Extract the (x, y) coordinate from the center of the cell holding the provided text.  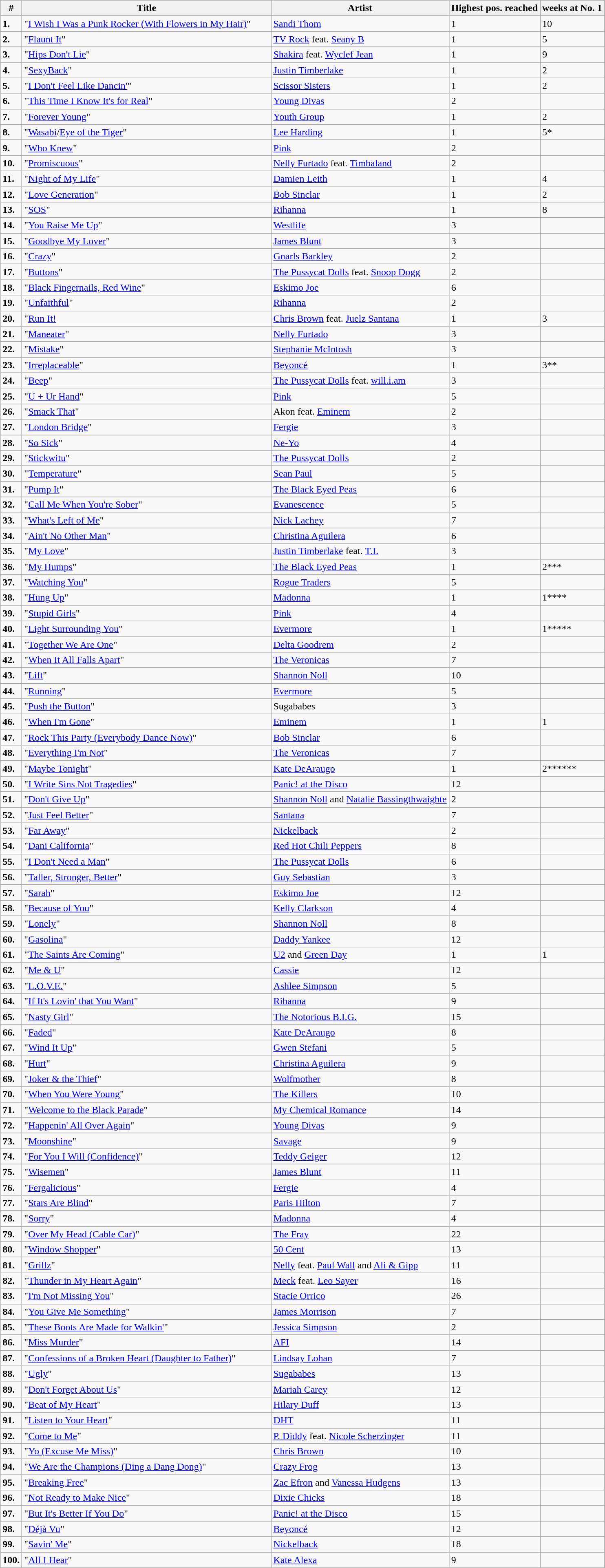
"Happenin' All Over Again" (147, 1125)
"Thunder in My Heart Again" (147, 1281)
"Miss Murder" (147, 1343)
Kate Alexa (360, 1560)
46. (11, 722)
"U + Ur Hand" (147, 396)
"I'm Not Missing You" (147, 1296)
"Because of You" (147, 908)
78. (11, 1219)
27. (11, 427)
7. (11, 117)
10. (11, 163)
"SOS" (147, 210)
52. (11, 815)
Kelly Clarkson (360, 908)
13. (11, 210)
AFI (360, 1343)
65. (11, 1017)
"Promiscuous" (147, 163)
"Smack That" (147, 411)
31. (11, 489)
"Yo (Excuse Me Miss)" (147, 1451)
25. (11, 396)
Title (147, 8)
84. (11, 1312)
18. (11, 287)
"This Time I Know It's for Real" (147, 101)
90. (11, 1405)
"Don't Forget About Us" (147, 1389)
"Breaking Free" (147, 1482)
Nelly feat. Paul Wall and Ali & Gipp (360, 1265)
"Who Knew" (147, 148)
50 Cent (360, 1250)
"Push the Button" (147, 707)
66. (11, 1032)
51. (11, 799)
Meck feat. Leo Sayer (360, 1281)
Akon feat. Eminem (360, 411)
81. (11, 1265)
68. (11, 1063)
87. (11, 1358)
"Welcome to the Black Parade" (147, 1110)
"I Don't Feel Like Dancin'" (147, 86)
"London Bridge" (147, 427)
22. (11, 349)
"SexyBack" (147, 70)
"Not Ready to Make Nice" (147, 1498)
50. (11, 784)
Jessica Simpson (360, 1327)
"Beat of My Heart" (147, 1405)
45. (11, 707)
"Come to Me" (147, 1435)
"For You I Will (Confidence)" (147, 1156)
"Savin' Me" (147, 1544)
Chris Brown (360, 1451)
1. (11, 24)
"Flaunt It" (147, 39)
"Pump It" (147, 489)
69. (11, 1079)
91. (11, 1420)
"Grillz" (147, 1265)
"Faded" (147, 1032)
20. (11, 318)
"Buttons" (147, 272)
Damien Leith (360, 179)
"Unfaithful" (147, 303)
Lindsay Lohan (360, 1358)
57. (11, 892)
"Hung Up" (147, 598)
1***** (572, 629)
55. (11, 861)
Rogue Traders (360, 582)
14. (11, 225)
62. (11, 970)
26 (494, 1296)
"Crazy" (147, 256)
Savage (360, 1141)
Stacie Orrico (360, 1296)
92. (11, 1435)
"Run It! (147, 318)
Justin Timberlake (360, 70)
Sean Paul (360, 474)
40. (11, 629)
Gnarls Barkley (360, 256)
Ne-Yo (360, 442)
17. (11, 272)
"Stickwitu" (147, 458)
Youth Group (360, 117)
"Everything I'm Not" (147, 753)
Wolfmother (360, 1079)
"Mistake" (147, 349)
85. (11, 1327)
"Fergalicious" (147, 1188)
The Pussycat Dolls feat. will.i.am (360, 380)
Daddy Yankee (360, 939)
Red Hot Chili Peppers (360, 846)
Guy Sebastian (360, 877)
Delta Goodrem (360, 644)
72. (11, 1125)
"Ugly" (147, 1374)
"Stars Are Blind" (147, 1203)
"When You Were Young" (147, 1094)
"All I Hear" (147, 1560)
"You Give Me Something" (147, 1312)
3. (11, 55)
James Morrison (360, 1312)
61. (11, 955)
53. (11, 830)
"Call Me When You're Sober" (147, 505)
"Just Feel Better" (147, 815)
"Far Away" (147, 830)
35. (11, 551)
Chris Brown feat. Juelz Santana (360, 318)
Ashlee Simpson (360, 986)
32. (11, 505)
26. (11, 411)
"I Write Sins Not Tragedies" (147, 784)
71. (11, 1110)
"Beep" (147, 380)
82. (11, 1281)
"When I'm Gone" (147, 722)
Santana (360, 815)
64. (11, 1001)
100. (11, 1560)
Gwen Stefani (360, 1048)
TV Rock feat. Seany B (360, 39)
"Hips Don't Lie" (147, 55)
"So Sick" (147, 442)
8. (11, 132)
"What's Left of Me" (147, 520)
23. (11, 365)
"Running" (147, 691)
12. (11, 194)
70. (11, 1094)
99. (11, 1544)
"We Are the Champions (Ding a Dang Dong)" (147, 1467)
2****** (572, 769)
My Chemical Romance (360, 1110)
Shannon Noll and Natalie Bassingthwaighte (360, 799)
"Joker & the Thief" (147, 1079)
"Taller, Stronger, Better" (147, 877)
77. (11, 1203)
56. (11, 877)
"Wind It Up" (147, 1048)
Evanescence (360, 505)
"Wasabi/Eye of the Tiger" (147, 132)
"I Don't Need a Man" (147, 861)
44. (11, 691)
48. (11, 753)
49. (11, 769)
"Lift" (147, 675)
11. (11, 179)
The Fray (360, 1234)
43. (11, 675)
Zac Efron and Vanessa Hudgens (360, 1482)
5. (11, 86)
1**** (572, 598)
63. (11, 986)
"Confessions of a Broken Heart (Daughter to Father)" (147, 1358)
"Hurt" (147, 1063)
Nelly Furtado feat. Timbaland (360, 163)
30. (11, 474)
The Pussycat Dolls feat. Snoop Dogg (360, 272)
Paris Hilton (360, 1203)
4. (11, 70)
37. (11, 582)
76. (11, 1188)
"Nasty Girl" (147, 1017)
5* (572, 132)
# (11, 8)
"Sarah" (147, 892)
33. (11, 520)
Westlife (360, 225)
Hilary Duff (360, 1405)
16 (494, 1281)
80. (11, 1250)
"Rock This Party (Everybody Dance Now)" (147, 738)
Crazy Frog (360, 1467)
Eminem (360, 722)
Nelly Furtado (360, 334)
"The Saints Are Coming" (147, 955)
22 (494, 1234)
Highest pos. reached (494, 8)
24. (11, 380)
"Temperature" (147, 474)
"Irreplaceable" (147, 365)
"You Raise Me Up" (147, 225)
73. (11, 1141)
"My Humps" (147, 567)
59. (11, 923)
Justin Timberlake feat. T.I. (360, 551)
"Stupid Girls" (147, 613)
21. (11, 334)
Stephanie McIntosh (360, 349)
"Light Surrounding You" (147, 629)
88. (11, 1374)
"If It's Lovin' that You Want" (147, 1001)
The Notorious B.I.G. (360, 1017)
95. (11, 1482)
weeks at No. 1 (572, 8)
U2 and Green Day (360, 955)
"Gasolina" (147, 939)
"Love Generation" (147, 194)
96. (11, 1498)
Shakira feat. Wyclef Jean (360, 55)
Dixie Chicks (360, 1498)
2*** (572, 567)
28. (11, 442)
86. (11, 1343)
Teddy Geiger (360, 1156)
2. (11, 39)
Lee Harding (360, 132)
54. (11, 846)
9. (11, 148)
97. (11, 1513)
"Watching You" (147, 582)
Artist (360, 8)
34. (11, 536)
"Listen to Your Heart" (147, 1420)
Sandi Thom (360, 24)
"Lonely" (147, 923)
"Me & U" (147, 970)
Cassie (360, 970)
94. (11, 1467)
"Window Shopper" (147, 1250)
Nick Lachey (360, 520)
3** (572, 365)
6. (11, 101)
38. (11, 598)
DHT (360, 1420)
"Maybe Tonight" (147, 769)
"Black Fingernails, Red Wine" (147, 287)
79. (11, 1234)
"Don't Give Up" (147, 799)
36. (11, 567)
"Ain't No Other Man" (147, 536)
"Night of My Life" (147, 179)
47. (11, 738)
"Déjà Vu" (147, 1529)
"I Wish I Was a Punk Rocker (With Flowers in My Hair)" (147, 24)
"Forever Young" (147, 117)
42. (11, 660)
58. (11, 908)
67. (11, 1048)
"Moonshine" (147, 1141)
The Killers (360, 1094)
"Maneater" (147, 334)
"Goodbye My Lover" (147, 241)
93. (11, 1451)
75. (11, 1172)
"But It's Better If You Do" (147, 1513)
"My Love" (147, 551)
19. (11, 303)
98. (11, 1529)
"Dani California" (147, 846)
"L.O.V.E." (147, 986)
Mariah Carey (360, 1389)
"These Boots Are Made for Walkin'" (147, 1327)
29. (11, 458)
Scissor Sisters (360, 86)
P. Diddy feat. Nicole Scherzinger (360, 1435)
60. (11, 939)
83. (11, 1296)
"Together We Are One" (147, 644)
"Over My Head (Cable Car)" (147, 1234)
15. (11, 241)
39. (11, 613)
89. (11, 1389)
16. (11, 256)
74. (11, 1156)
"Wisemen" (147, 1172)
"Sorry" (147, 1219)
"When It All Falls Apart" (147, 660)
41. (11, 644)
